Return the [X, Y] coordinate for the center point of the cell that contains the specified text.  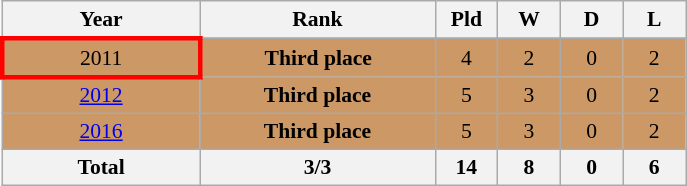
L [654, 20]
2012 [101, 96]
D [592, 20]
W [530, 20]
Total [101, 168]
3/3 [318, 168]
Rank [318, 20]
14 [466, 168]
Year [101, 20]
2011 [101, 58]
4 [466, 58]
2016 [101, 132]
Pld [466, 20]
6 [654, 168]
8 [530, 168]
